Find where the given text appears and provide that cell's center as [x, y] coordinate. 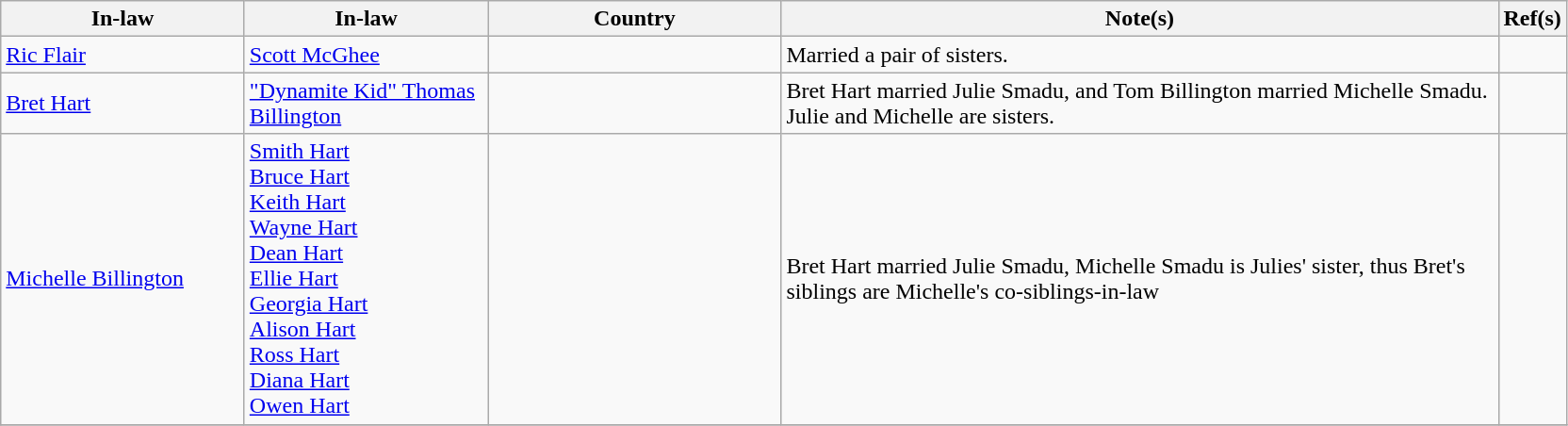
Scott McGhee [366, 55]
Ref(s) [1532, 19]
Bret Hart [122, 104]
Married a pair of sisters. [1140, 55]
Bret Hart married Julie Smadu, Michelle Smadu is Julies' sister, thus Bret's siblings are Michelle's co-siblings-in-law [1140, 279]
Note(s) [1140, 19]
Michelle Billington [122, 279]
Smith HartBruce HartKeith HartWayne HartDean HartEllie HartGeorgia HartAlison HartRoss HartDiana HartOwen Hart [366, 279]
Ric Flair [122, 55]
Bret Hart married Julie Smadu, and Tom Billington married Michelle Smadu. Julie and Michelle are sisters. [1140, 104]
Country [635, 19]
"Dynamite Kid" Thomas Billington [366, 104]
